Pinpoint the cell where the given text exists, returning its [X, Y] midpoint coordinate. 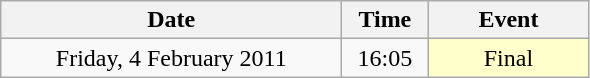
Final [508, 58]
Time [385, 20]
Friday, 4 February 2011 [172, 58]
Event [508, 20]
16:05 [385, 58]
Date [172, 20]
